Capture the cell that displays the provided text and extract its (x, y) central coordinate. 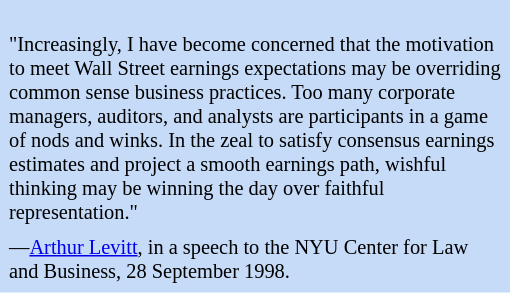
—Arthur Levitt, in a speech to the NYU Center for Law and Business, 28 September 1998. (256, 260)
